Extract the [x, y] coordinate from the center of the cell holding the provided text.  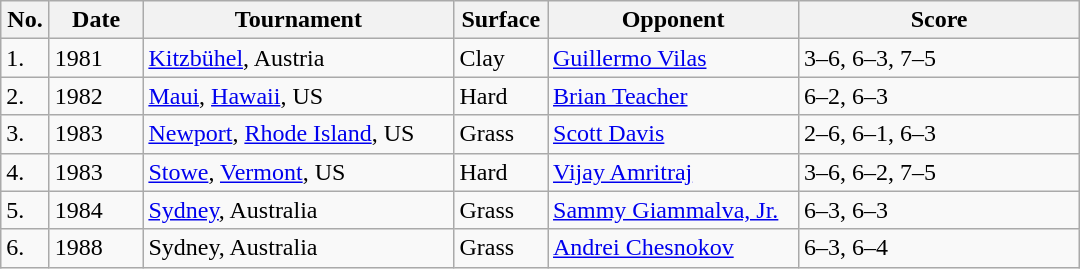
6–2, 6–3 [940, 96]
Scott Davis [674, 134]
Guillermo Vilas [674, 58]
2–6, 6–1, 6–3 [940, 134]
6–3, 6–3 [940, 210]
3. [26, 134]
6. [26, 248]
4. [26, 172]
Stowe, Vermont, US [298, 172]
Clay [501, 58]
Date [96, 20]
1982 [96, 96]
Opponent [674, 20]
Vijay Amritraj [674, 172]
Andrei Chesnokov [674, 248]
1981 [96, 58]
1. [26, 58]
5. [26, 210]
1984 [96, 210]
Brian Teacher [674, 96]
3–6, 6–2, 7–5 [940, 172]
Kitzbühel, Austria [298, 58]
3–6, 6–3, 7–5 [940, 58]
Sammy Giammalva, Jr. [674, 210]
Maui, Hawaii, US [298, 96]
No. [26, 20]
Tournament [298, 20]
Newport, Rhode Island, US [298, 134]
6–3, 6–4 [940, 248]
1988 [96, 248]
2. [26, 96]
Score [940, 20]
Surface [501, 20]
